Scan for the cell matching the given text and deliver its (X, Y) coordinate at center. 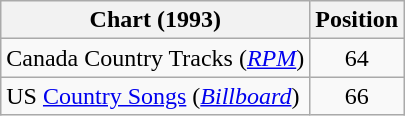
Position (357, 20)
64 (357, 58)
US Country Songs (Billboard) (156, 96)
Canada Country Tracks (RPM) (156, 58)
66 (357, 96)
Chart (1993) (156, 20)
